Extract the (x, y) coordinate from the center of the cell holding the provided text.  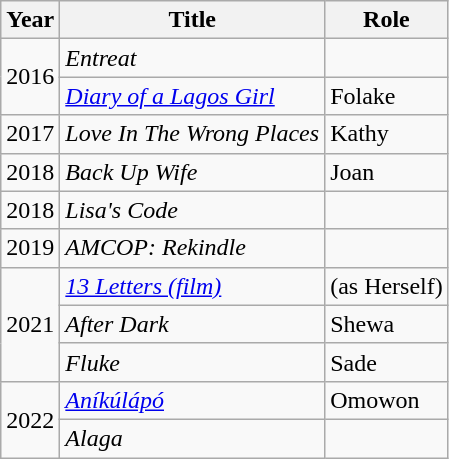
2021 (30, 324)
2017 (30, 134)
2016 (30, 77)
Folake (387, 96)
Year (30, 20)
Back Up Wife (192, 172)
Title (192, 20)
Diary of a Lagos Girl (192, 96)
AMCOP: Rekindle (192, 248)
Joan (387, 172)
(as Herself) (387, 286)
Love In The Wrong Places (192, 134)
Role (387, 20)
Lisa's Code (192, 210)
Shewa (387, 324)
Sade (387, 362)
2022 (30, 419)
Alaga (192, 438)
After Dark (192, 324)
Omowon (387, 400)
Entreat (192, 58)
Kathy (387, 134)
2019 (30, 248)
Fluke (192, 362)
13 Letters (film) (192, 286)
Aníkúlápó (192, 400)
